Provide the [X, Y] coordinate of the cell's center where the given text is located.  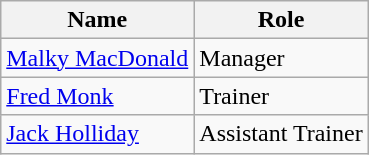
Name [98, 20]
Assistant Trainer [281, 134]
Trainer [281, 96]
Role [281, 20]
Manager [281, 58]
Fred Monk [98, 96]
Jack Holliday [98, 134]
Malky MacDonald [98, 58]
